Scan for the cell matching the given text and deliver its (X, Y) coordinate at center. 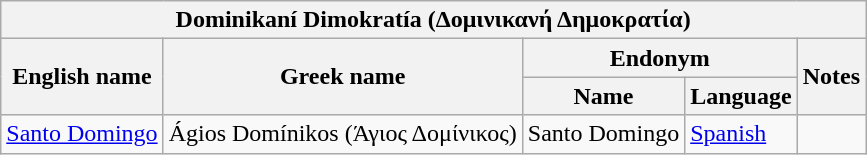
Language (741, 96)
Greek name (342, 77)
English name (82, 77)
Ágios Domínikos (Άγιος Δομίνικος) (342, 134)
Notes (831, 77)
Spanish (741, 134)
Name (603, 96)
Endonym (660, 58)
Dominikaní Dimokratía (Δομινικανή Δημοκρατία) (434, 20)
